Return the (X, Y) coordinate for the center point of the cell that contains the specified text.  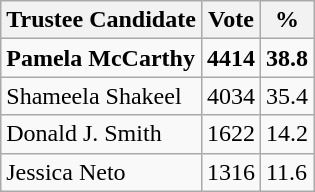
4034 (230, 96)
35.4 (286, 96)
Jessica Neto (102, 172)
% (286, 20)
1622 (230, 134)
Pamela McCarthy (102, 58)
1316 (230, 172)
14.2 (286, 134)
11.6 (286, 172)
Trustee Candidate (102, 20)
38.8 (286, 58)
Shameela Shakeel (102, 96)
Vote (230, 20)
Donald J. Smith (102, 134)
4414 (230, 58)
